Scan for the cell matching the given text and deliver its (x, y) coordinate at center. 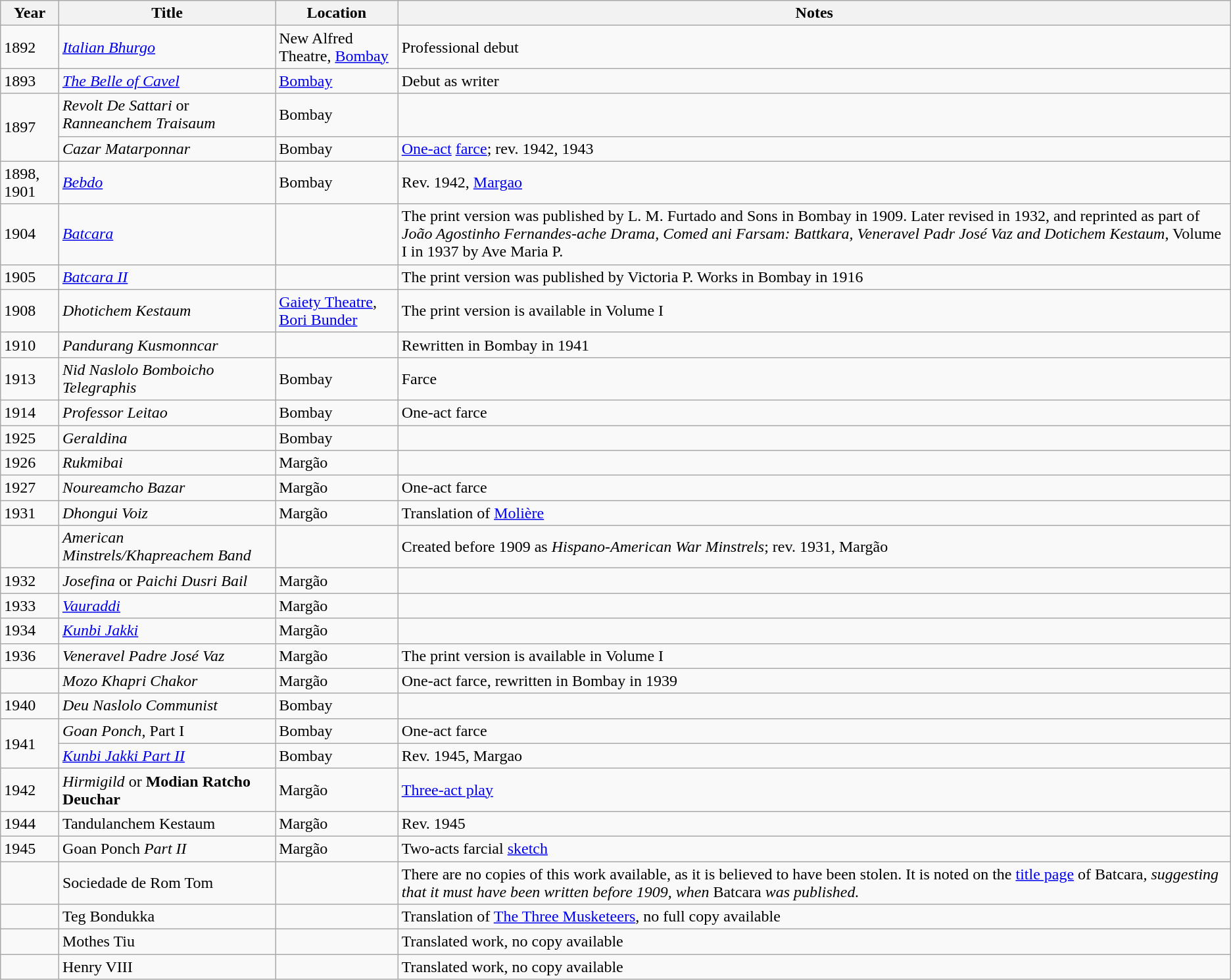
Farce (814, 379)
1945 (30, 848)
1908 (30, 310)
Dhongui Voiz (167, 513)
Veneravel Padre José Vaz (167, 656)
Hirmigild or Modian Ratcho Deuchar (167, 789)
1934 (30, 631)
1940 (30, 706)
1933 (30, 606)
Professor Leitao (167, 412)
1936 (30, 656)
1897 (30, 128)
Year (30, 13)
Josefina or Paichi Dusri Bail (167, 581)
Translation of Molière (814, 513)
Cazar Matarponnar (167, 149)
Tandulanchem Kestaum (167, 823)
One-act farce, rewritten in Bombay in 1939 (814, 681)
Batcara (167, 234)
Debut as writer (814, 81)
American Minstrels/Khapreachem Band (167, 547)
1927 (30, 488)
The print version was published by Victoria P. Works in Bombay in 1916 (814, 277)
Sociedade de Rom Tom (167, 883)
1905 (30, 277)
Three-act play (814, 789)
Nid Naslolo Bomboicho Telegraphis (167, 379)
1893 (30, 81)
1926 (30, 463)
Two-acts farcial sketch (814, 848)
Rev. 1942, Margao (814, 183)
Kunbi Jakki (167, 631)
The Belle of Cavel (167, 81)
1914 (30, 412)
Goan Ponch, Part I (167, 731)
Goan Ponch Part II (167, 848)
Geraldina (167, 437)
1925 (30, 437)
Rev. 1945, Margao (814, 756)
Bebdo (167, 183)
1898, 1901 (30, 183)
Notes (814, 13)
1941 (30, 743)
Henry VIII (167, 967)
Teg Bondukka (167, 917)
Noureamcho Bazar (167, 488)
Mothes Tiu (167, 942)
Vauraddi (167, 606)
Translation of The Three Musketeers, no full copy available (814, 917)
Dhotichem Kestaum (167, 310)
Professional debut (814, 47)
Title (167, 13)
1931 (30, 513)
One-act farce; rev. 1942, 1943 (814, 149)
1944 (30, 823)
1932 (30, 581)
Mozo Khapri Chakor (167, 681)
Created before 1909 as Hispano-American War Minstrels; rev. 1931, Margão (814, 547)
1910 (30, 345)
Revolt De Sattari or Ranneanchem Traisaum (167, 114)
Pandurang Kusmonncar (167, 345)
1904 (30, 234)
1892 (30, 47)
Rewritten in Bombay in 1941 (814, 345)
Kunbi Jakki Part II (167, 756)
Deu Naslolo Communist (167, 706)
Batcara II (167, 277)
1942 (30, 789)
1913 (30, 379)
Location (337, 13)
Gaiety Theatre, Bori Bunder (337, 310)
New Alfred Theatre, Bombay (337, 47)
Italian Bhurgo (167, 47)
Rev. 1945 (814, 823)
Rukmibai (167, 463)
